Find where the given text appears and provide that cell's center as (X, Y) coordinate. 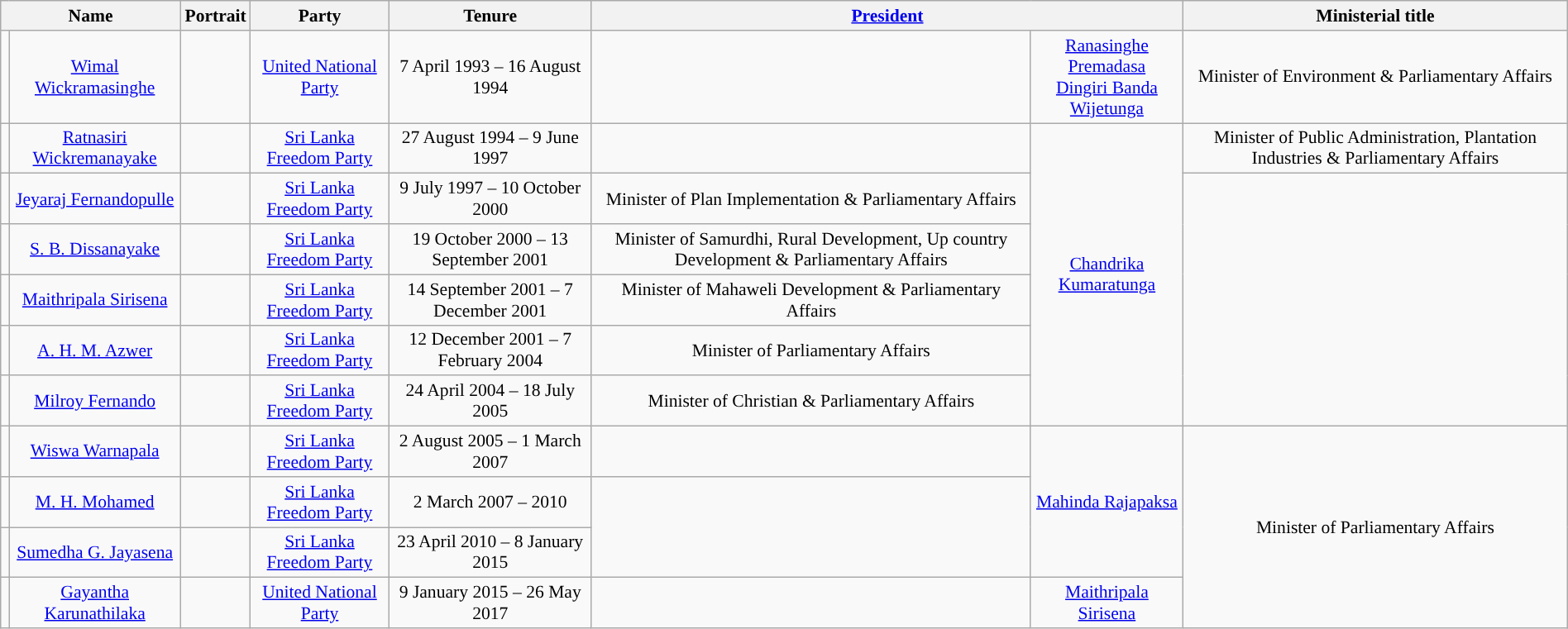
Minister of Mahaweli Development & Parliamentary Affairs (810, 299)
S. B. Dissanayake (95, 250)
Minister of Environment & Parliamentary Affairs (1376, 77)
9 January 2015 – 26 May 2017 (490, 603)
Ratnasiri Wickremanayake (95, 149)
Wiswa Warnapala (95, 451)
Chandrika Kumaratunga (1107, 274)
Sumedha G. Jayasena (95, 552)
24 April 2004 – 18 July 2005 (490, 402)
M. H. Mohamed (95, 503)
14 September 2001 – 7 December 2001 (490, 299)
12 December 2001 – 7 February 2004 (490, 350)
Gayantha Karunathilaka (95, 603)
Portrait (215, 16)
27 August 1994 – 9 June 1997 (490, 149)
Wimal Wickramasinghe (95, 77)
23 April 2010 – 8 January 2015 (490, 552)
Milroy Fernando (95, 402)
Minister of Christian & Parliamentary Affairs (810, 402)
2 March 2007 – 2010 (490, 503)
Ministerial title (1376, 16)
7 April 1993 – 16 August 1994 (490, 77)
2 August 2005 – 1 March 2007 (490, 451)
19 October 2000 – 13 September 2001 (490, 250)
President (887, 16)
Tenure (490, 16)
Minister of Public Administration, Plantation Industries & Parliamentary Affairs (1376, 149)
Party (319, 16)
Ranasinghe PremadasaDingiri Banda Wijetunga (1107, 77)
9 July 1997 – 10 October 2000 (490, 198)
Mahinda Rajapaksa (1107, 503)
A. H. M. Azwer (95, 350)
Minister of Plan Implementation & Parliamentary Affairs (810, 198)
Name (91, 16)
Jeyaraj Fernandopulle (95, 198)
Minister of Samurdhi, Rural Development, Up country Development & Parliamentary Affairs (810, 250)
